Scan for the cell matching the given text and deliver its [x, y] coordinate at center. 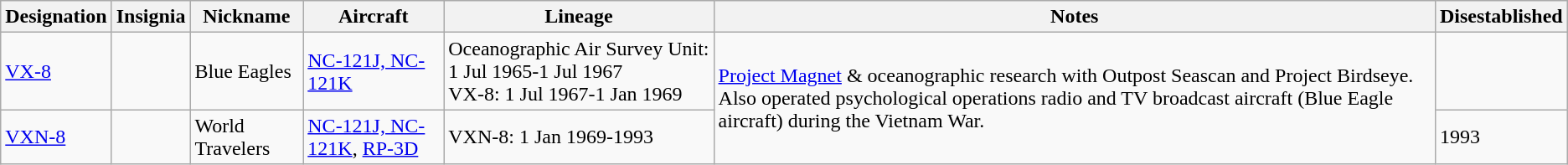
NC-121J, NC-121K [374, 71]
VXN-8 [56, 137]
Disestablished [1501, 17]
Blue Eagles [246, 71]
NC-121J, NC-121K, RP-3D [374, 137]
VX-8 [56, 71]
1993 [1501, 137]
Oceanographic Air Survey Unit:1 Jul 1965-1 Jul 1967VX-8: 1 Jul 1967-1 Jan 1969 [579, 71]
World Travelers [246, 137]
Lineage [579, 17]
Designation [56, 17]
Nickname [246, 17]
Insignia [151, 17]
Notes [1074, 17]
VXN-8: 1 Jan 1969-1993 [579, 137]
Aircraft [374, 17]
